For the text-containing cell, return its midpoint in (X, Y) coordinate format. 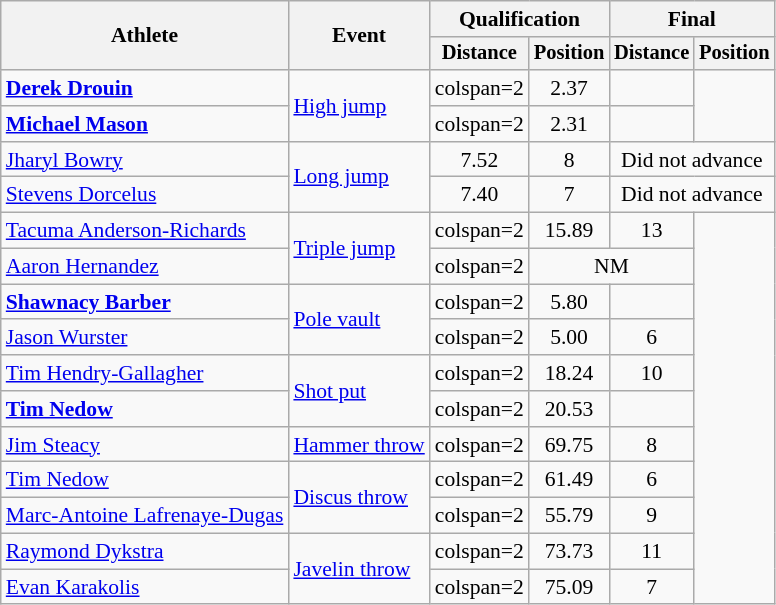
Tim Hendry-Gallagher (145, 373)
Jason Wurster (145, 338)
13 (652, 231)
7.40 (480, 195)
Aaron Hernandez (145, 267)
75.09 (569, 587)
Jim Steacy (145, 445)
NM (612, 267)
69.75 (569, 445)
Triple jump (358, 248)
61.49 (569, 480)
9 (652, 516)
11 (652, 552)
2.37 (569, 88)
Derek Drouin (145, 88)
5.00 (569, 338)
Tacuma Anderson-Richards (145, 231)
7.52 (480, 160)
Shot put (358, 390)
Hammer throw (358, 445)
10 (652, 373)
73.73 (569, 552)
Pole vault (358, 320)
Stevens Dorcelus (145, 195)
Athlete (145, 36)
Qualification (520, 19)
2.31 (569, 124)
20.53 (569, 409)
Event (358, 36)
Marc-Antoine Lafrenaye-Dugas (145, 516)
Michael Mason (145, 124)
Raymond Dykstra (145, 552)
15.89 (569, 231)
Shawnacy Barber (145, 302)
18.24 (569, 373)
Long jump (358, 178)
Final (692, 19)
55.79 (569, 516)
Discus throw (358, 498)
Javelin throw (358, 570)
5.80 (569, 302)
Jharyl Bowry (145, 160)
High jump (358, 106)
Evan Karakolis (145, 587)
